Detect which cell encompasses the target text, then output its [x, y] center coordinate. 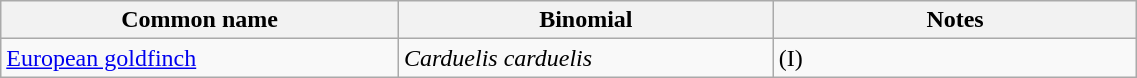
Notes [955, 20]
Carduelis carduelis [586, 58]
Common name [200, 20]
Binomial [586, 20]
European goldfinch [200, 58]
(I) [955, 58]
